From the cell containing the given text, extract its center point as (X, Y) coordinate. 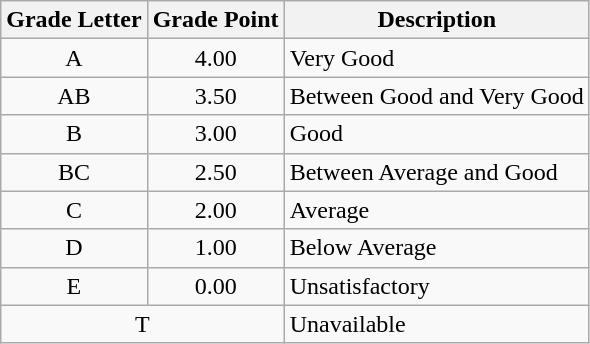
Grade Point (216, 20)
Very Good (436, 58)
3.00 (216, 134)
C (74, 210)
Description (436, 20)
2.50 (216, 172)
Between Good and Very Good (436, 96)
Unavailable (436, 324)
3.50 (216, 96)
Below Average (436, 248)
Between Average and Good (436, 172)
B (74, 134)
A (74, 58)
1.00 (216, 248)
0.00 (216, 286)
Unsatisfactory (436, 286)
D (74, 248)
AB (74, 96)
Average (436, 210)
Good (436, 134)
T (142, 324)
4.00 (216, 58)
E (74, 286)
2.00 (216, 210)
Grade Letter (74, 20)
BC (74, 172)
